Pinpoint the cell where the given text exists, returning its (X, Y) midpoint coordinate. 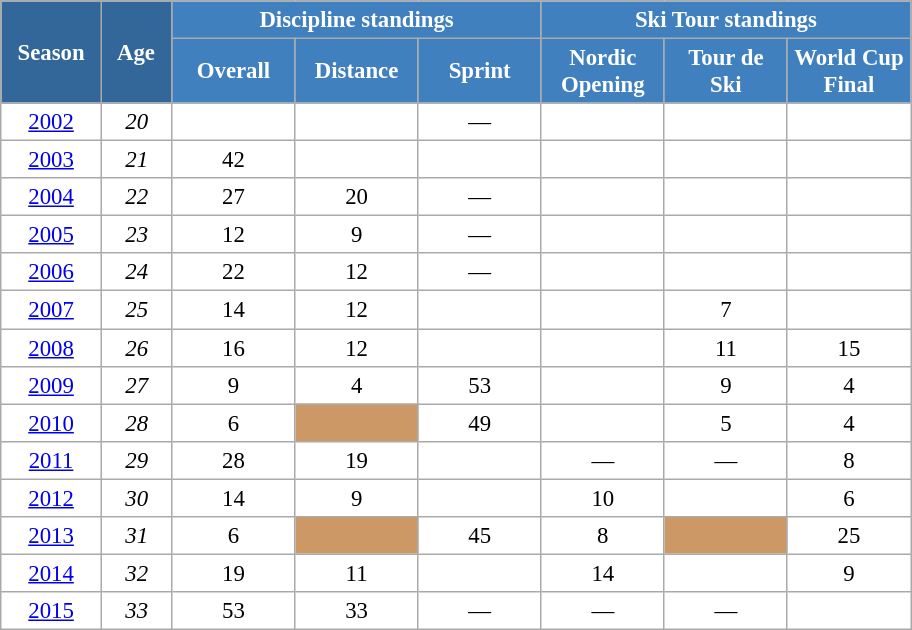
Sprint (480, 72)
Age (136, 52)
45 (480, 536)
2008 (52, 348)
2004 (52, 197)
16 (234, 348)
15 (848, 348)
2012 (52, 498)
49 (480, 423)
Overall (234, 72)
2007 (52, 310)
NordicOpening (602, 72)
10 (602, 498)
2006 (52, 273)
2003 (52, 160)
7 (726, 310)
24 (136, 273)
2010 (52, 423)
29 (136, 460)
Tour deSki (726, 72)
2011 (52, 460)
30 (136, 498)
23 (136, 235)
2005 (52, 235)
21 (136, 160)
Discipline standings (356, 20)
31 (136, 536)
2015 (52, 611)
Distance (356, 72)
2014 (52, 573)
26 (136, 348)
2009 (52, 385)
World CupFinal (848, 72)
Ski Tour standings (726, 20)
2013 (52, 536)
Season (52, 52)
2002 (52, 122)
5 (726, 423)
32 (136, 573)
42 (234, 160)
